Detect which cell encompasses the target text, then output its (x, y) center coordinate. 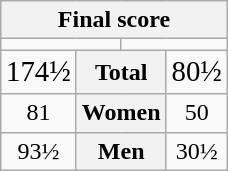
Women (121, 113)
Men (121, 151)
Total (121, 72)
174½ (38, 72)
81 (38, 113)
80½ (196, 72)
50 (196, 113)
93½ (38, 151)
Final score (114, 20)
30½ (196, 151)
